Find where the given text appears and provide that cell's center as [X, Y] coordinate. 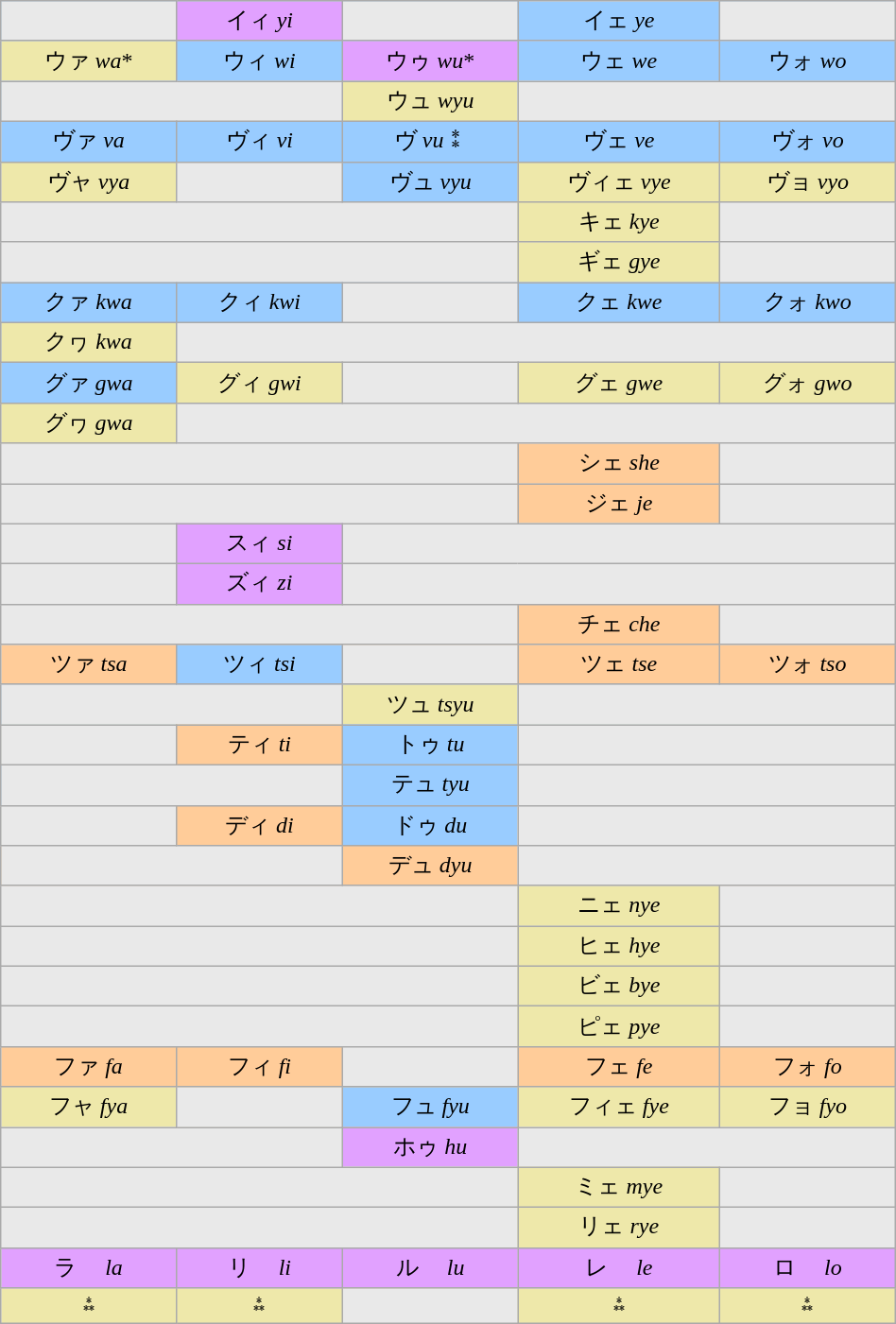
ウィ wi [259, 60]
イェ ye [619, 21]
フャ fya [89, 1108]
フィェ fye [619, 1108]
ヴャ vya [89, 181]
ヴィェ vye [619, 181]
ビェ bye [619, 987]
イィ yi [259, 21]
ヴ vu⁑ [430, 142]
レ゚ le [619, 1268]
ティ ti [259, 745]
グヮ gwa [89, 423]
ヴァ va [89, 142]
ホゥ hu [430, 1147]
ズィ zi [259, 584]
リ゚ li [259, 1268]
ヴィ vi [259, 142]
ピェ pye [619, 1026]
フォ fo [808, 1066]
ツィ tsi [259, 665]
トゥ tu [430, 745]
クェ kwe [619, 302]
ヒェ hye [619, 947]
ヴォ vo [808, 142]
フェ fe [619, 1066]
シェ she [619, 463]
クィ kwi [259, 302]
ギェ gye [619, 263]
クァ kwa [89, 302]
ヴョ vyo [808, 181]
グォ gwo [808, 384]
デュ dyu [430, 866]
ヴェ ve [619, 142]
ヴュ vyu [430, 181]
ツァ tsa [89, 665]
ツォ tso [808, 665]
ウゥ wu* [430, 60]
ウァ wa* [89, 60]
クォ kwo [808, 302]
ミェ mye [619, 1187]
キェ kye [619, 223]
ロ゚ lo [808, 1268]
テュ tyu [430, 784]
ウェ we [619, 60]
チェ che [619, 624]
ニェ nye [619, 905]
ファ fa [89, 1066]
ラ゚ la [89, 1268]
スィ si [259, 544]
ジェ je [619, 505]
フョ fyo [808, 1108]
クヮ kwa [89, 342]
フィ fi [259, 1066]
ル゚ lu [430, 1268]
グィ gwi [259, 384]
グァ gwa [89, 384]
ウォ wo [808, 60]
フュ fyu [430, 1108]
ドゥ du [430, 826]
リェ rye [619, 1229]
グェ gwe [619, 384]
ディ di [259, 826]
ツュ tsyu [430, 705]
ツェ tse [619, 665]
ウュ wyu [430, 102]
